Search for the cell housing the specified text and yield its [x, y] center coordinate. 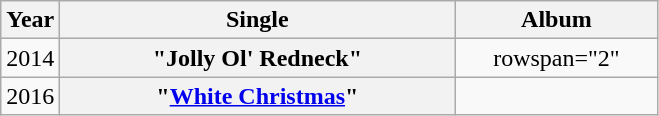
Year [30, 20]
2014 [30, 58]
"White Christmas" [258, 96]
Album [556, 20]
2016 [30, 96]
rowspan="2" [556, 58]
Single [258, 20]
"Jolly Ol' Redneck" [258, 58]
